Pinpoint the cell where the given text exists, returning its [x, y] midpoint coordinate. 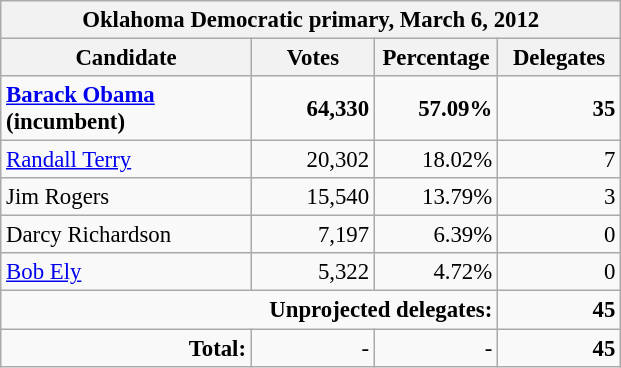
Jim Rogers [126, 197]
Darcy Richardson [126, 235]
Randall Terry [126, 160]
Percentage [436, 58]
Oklahoma Democratic primary, March 6, 2012 [311, 20]
18.02% [436, 160]
Barack Obama (incumbent) [126, 108]
13.79% [436, 197]
Unprojected delegates: [250, 310]
6.39% [436, 235]
3 [560, 197]
35 [560, 108]
Bob Ely [126, 273]
20,302 [312, 160]
Delegates [560, 58]
15,540 [312, 197]
57.09% [436, 108]
5,322 [312, 273]
7,197 [312, 235]
Votes [312, 58]
Total: [126, 348]
4.72% [436, 273]
Candidate [126, 58]
7 [560, 160]
64,330 [312, 108]
